Detect which cell encompasses the target text, then output its (x, y) center coordinate. 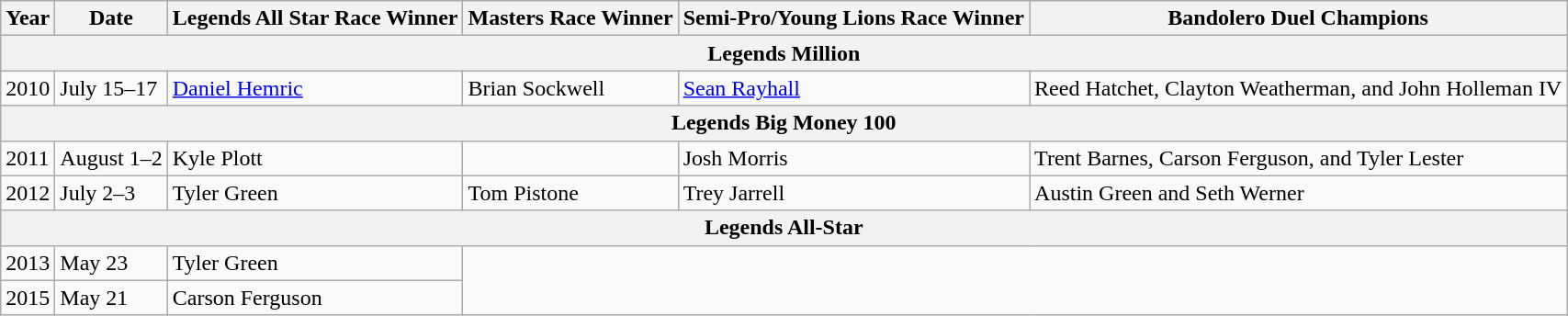
Daniel Hemric (315, 88)
2011 (28, 158)
Semi-Pro/Young Lions Race Winner (853, 18)
Austin Green and Seth Werner (1299, 193)
Brian Sockwell (570, 88)
2013 (28, 263)
August 1–2 (111, 158)
May 23 (111, 263)
Date (111, 18)
July 2–3 (111, 193)
Legends All-Star (784, 228)
Trey Jarrell (853, 193)
2015 (28, 298)
Kyle Plott (315, 158)
Legends Big Money 100 (784, 123)
Legends Million (784, 53)
Josh Morris (853, 158)
Bandolero Duel Champions (1299, 18)
July 15–17 (111, 88)
Trent Barnes, Carson Ferguson, and Tyler Lester (1299, 158)
Masters Race Winner (570, 18)
Carson Ferguson (315, 298)
Sean Rayhall (853, 88)
Tom Pistone (570, 193)
May 21 (111, 298)
2012 (28, 193)
Year (28, 18)
2010 (28, 88)
Reed Hatchet, Clayton Weatherman, and John Holleman IV (1299, 88)
Legends All Star Race Winner (315, 18)
